Determine the [x, y] coordinate at the center of the cell enclosing the given text.  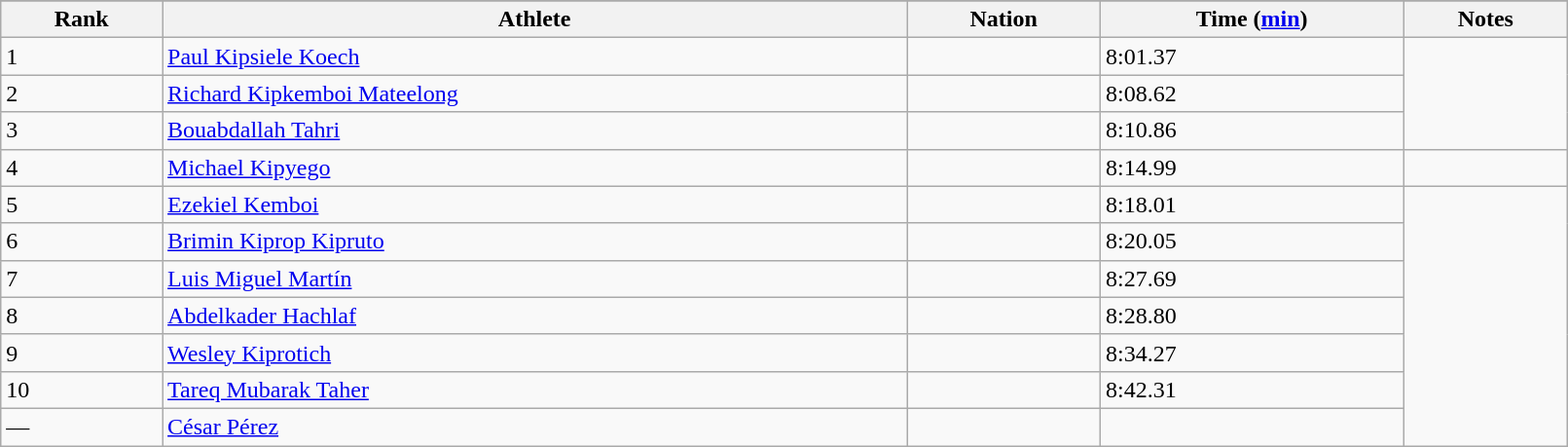
10 [82, 390]
Luis Miguel Martín [535, 279]
8:34.27 [1252, 353]
Wesley Kiprotich [535, 353]
8:14.99 [1252, 168]
Notes [1485, 19]
8:08.62 [1252, 93]
8:01.37 [1252, 56]
8:42.31 [1252, 390]
Rank [82, 19]
8:10.86 [1252, 130]
Tareq Mubarak Taher [535, 390]
Athlete [535, 19]
Time (min) [1252, 19]
8:28.80 [1252, 316]
9 [82, 353]
Abdelkader Hachlaf [535, 316]
Richard Kipkemboi Mateelong [535, 93]
6 [82, 242]
— [82, 427]
3 [82, 130]
Brimin Kiprop Kipruto [535, 242]
5 [82, 205]
Nation [1004, 19]
Ezekiel Kemboi [535, 205]
8 [82, 316]
4 [82, 168]
7 [82, 279]
8:18.01 [1252, 205]
César Pérez [535, 427]
2 [82, 93]
8:20.05 [1252, 242]
1 [82, 56]
8:27.69 [1252, 279]
Bouabdallah Tahri [535, 130]
Paul Kipsiele Koech [535, 56]
Michael Kipyego [535, 168]
